For the text-containing cell, return its midpoint in [x, y] coordinate format. 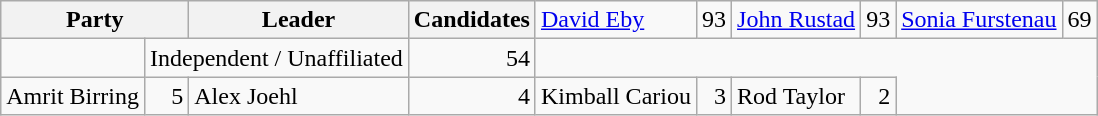
4 [472, 96]
David Eby [616, 20]
Rod Taylor [796, 96]
Independent / Unaffiliated [276, 58]
69 [1080, 20]
John Rustad [796, 20]
Alex Joehl [299, 96]
5 [166, 96]
Party [95, 20]
54 [472, 58]
Leader [299, 20]
Candidates [472, 20]
Amrit Birring [73, 96]
Kimball Cariou [616, 96]
3 [714, 96]
2 [878, 96]
Sonia Furstenau [979, 20]
